Scan for the cell matching the given text and deliver its [x, y] coordinate at center. 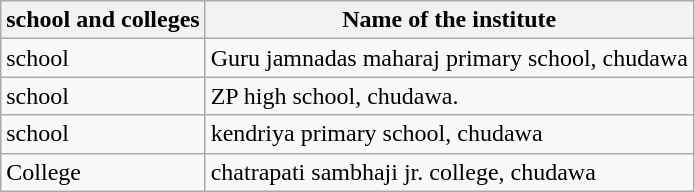
College [103, 172]
ZP high school, chudawa. [449, 96]
chatrapati sambhaji jr. college, chudawa [449, 172]
kendriya primary school, chudawa [449, 134]
school and colleges [103, 20]
Name of the institute [449, 20]
Guru jamnadas maharaj primary school, chudawa [449, 58]
